Capture the cell that displays the provided text and extract its (X, Y) central coordinate. 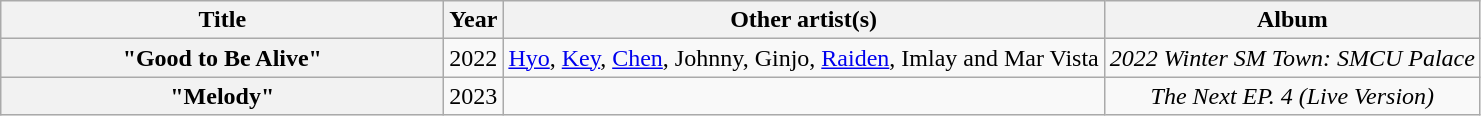
"Good to Be Alive" (222, 58)
The Next EP. 4 (Live Version) (1292, 96)
Year (474, 20)
2023 (474, 96)
2022 Winter SM Town: SMCU Palace (1292, 58)
Hyo, Key, Chen, Johnny, Ginjo, Raiden, Imlay and Mar Vista (804, 58)
Other artist(s) (804, 20)
2022 (474, 58)
Album (1292, 20)
Title (222, 20)
"Melody" (222, 96)
